Extract the [x, y] coordinate from the center of the cell holding the provided text.  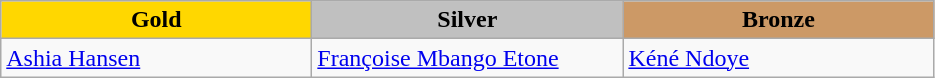
Ashia Hansen [156, 58]
Françoise Mbango Etone [468, 58]
Bronze [778, 20]
Silver [468, 20]
Kéné Ndoye [778, 58]
Gold [156, 20]
